Output the (x, y) coordinate of the center of the cell containing the given text.  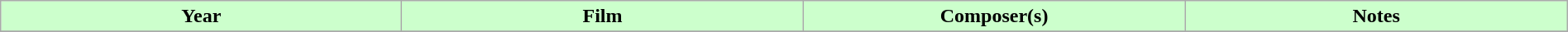
Composer(s) (994, 16)
Year (202, 16)
Notes (1376, 16)
Film (602, 16)
